Extract the (X, Y) coordinate from the center of the cell holding the provided text.  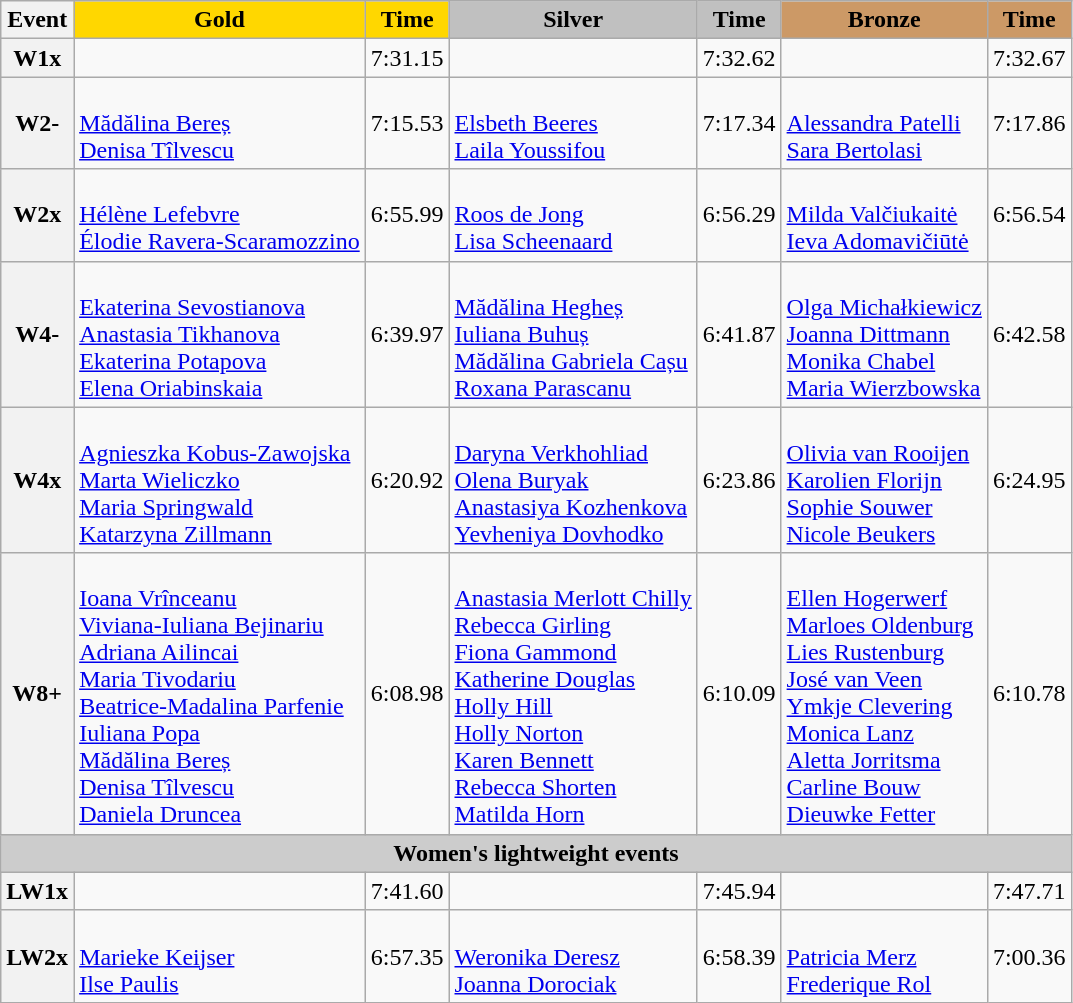
Agnieszka Kobus-ZawojskaMarta WieliczkoMaria SpringwaldKatarzyna Zillmann (220, 480)
6:24.95 (1029, 480)
6:41.87 (739, 334)
Olivia van RooijenKarolien FlorijnSophie SouwerNicole Beukers (884, 480)
7:32.62 (739, 58)
7:45.94 (739, 891)
7:41.60 (407, 891)
W4x (38, 480)
Mădălina BereșDenisa Tîlvescu (220, 123)
W2x (38, 215)
Marieke KeijserIlse Paulis (220, 956)
Olga MichałkiewiczJoanna DittmannMonika ChabelMaria Wierzbowska (884, 334)
Milda ValčiukaitėIeva Adomavičiūtė (884, 215)
6:23.86 (739, 480)
7:00.36 (1029, 956)
Anastasia Merlott ChillyRebecca GirlingFiona GammondKatherine DouglasHolly HillHolly NortonKaren BennettRebecca ShortenMatilda Horn (573, 694)
6:08.98 (407, 694)
Alessandra PatelliSara Bertolasi (884, 123)
6:58.39 (739, 956)
6:20.92 (407, 480)
6:10.09 (739, 694)
6:42.58 (1029, 334)
Hélène LefebvreÉlodie Ravera-Scaramozzino (220, 215)
6:56.29 (739, 215)
Roos de JongLisa Scheenaard (573, 215)
W2- (38, 123)
Gold (220, 20)
W4- (38, 334)
LW1x (38, 891)
7:15.53 (407, 123)
Elsbeth BeeresLaila Youssifou (573, 123)
Ellen HogerwerfMarloes OldenburgLies RustenburgJosé van VeenYmkje CleveringMonica LanzAletta JorritsmaCarline BouwDieuwke Fetter (884, 694)
6:10.78 (1029, 694)
W8+ (38, 694)
Bronze (884, 20)
Weronika DereszJoanna Dorociak (573, 956)
6:39.97 (407, 334)
6:56.54 (1029, 215)
Ekaterina SevostianovaAnastasia TikhanovaEkaterina PotapovaElena Oriabinskaia (220, 334)
7:32.67 (1029, 58)
7:17.86 (1029, 123)
6:55.99 (407, 215)
7:31.15 (407, 58)
Event (38, 20)
6:57.35 (407, 956)
W1x (38, 58)
Patricia MerzFrederique Rol (884, 956)
7:47.71 (1029, 891)
LW2x (38, 956)
Mădălina HegheșIuliana BuhușMădălina Gabriela CașuRoxana Parascanu (573, 334)
Women's lightweight events (536, 853)
Silver (573, 20)
Daryna VerkhohliadOlena BuryakAnastasiya KozhenkovaYevheniya Dovhodko (573, 480)
7:17.34 (739, 123)
